Find where the given text appears and provide that cell's center as (X, Y) coordinate. 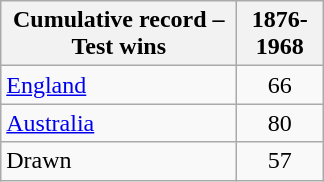
57 (280, 161)
Drawn (119, 161)
66 (280, 85)
80 (280, 123)
Cumulative record – Test wins (119, 34)
Australia (119, 123)
1876-1968 (280, 34)
England (119, 85)
